Provide the (X, Y) coordinate of the cell's center where the given text is located.  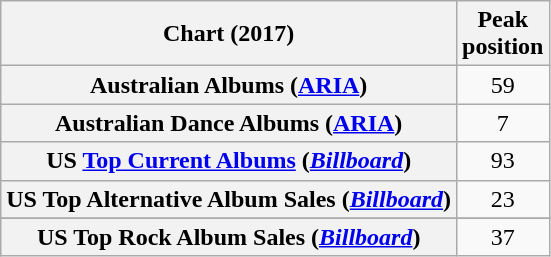
93 (503, 161)
Chart (2017) (229, 34)
Australian Albums (ARIA) (229, 85)
7 (503, 123)
Australian Dance Albums (ARIA) (229, 123)
59 (503, 85)
37 (503, 237)
US Top Alternative Album Sales (Billboard) (229, 199)
Peakposition (503, 34)
US Top Current Albums (Billboard) (229, 161)
23 (503, 199)
US Top Rock Album Sales (Billboard) (229, 237)
